For the text-containing cell, return its midpoint in [X, Y] coordinate format. 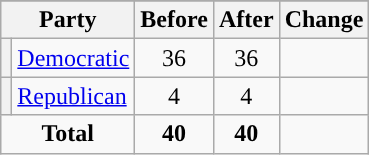
Party [68, 20]
Total [68, 134]
Republican [74, 96]
Change [324, 20]
Democratic [74, 58]
Before [174, 20]
After [246, 20]
